Scan for the cell matching the given text and deliver its (X, Y) coordinate at center. 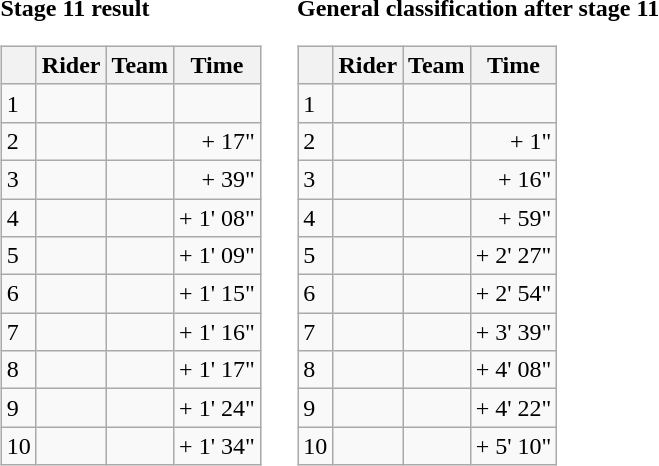
+ 1' 16" (218, 332)
+ 1' 15" (218, 294)
+ 1' 24" (218, 408)
+ 1' 34" (218, 446)
+ 2' 54" (514, 294)
+ 1" (514, 141)
+ 4' 08" (514, 370)
+ 2' 27" (514, 256)
+ 17" (218, 141)
+ 4' 22" (514, 408)
+ 59" (514, 217)
+ 39" (218, 179)
+ 1' 17" (218, 370)
+ 1' 08" (218, 217)
+ 16" (514, 179)
+ 5' 10" (514, 446)
+ 1' 09" (218, 256)
+ 3' 39" (514, 332)
